Return (X, Y) of the center of cell containing provided text 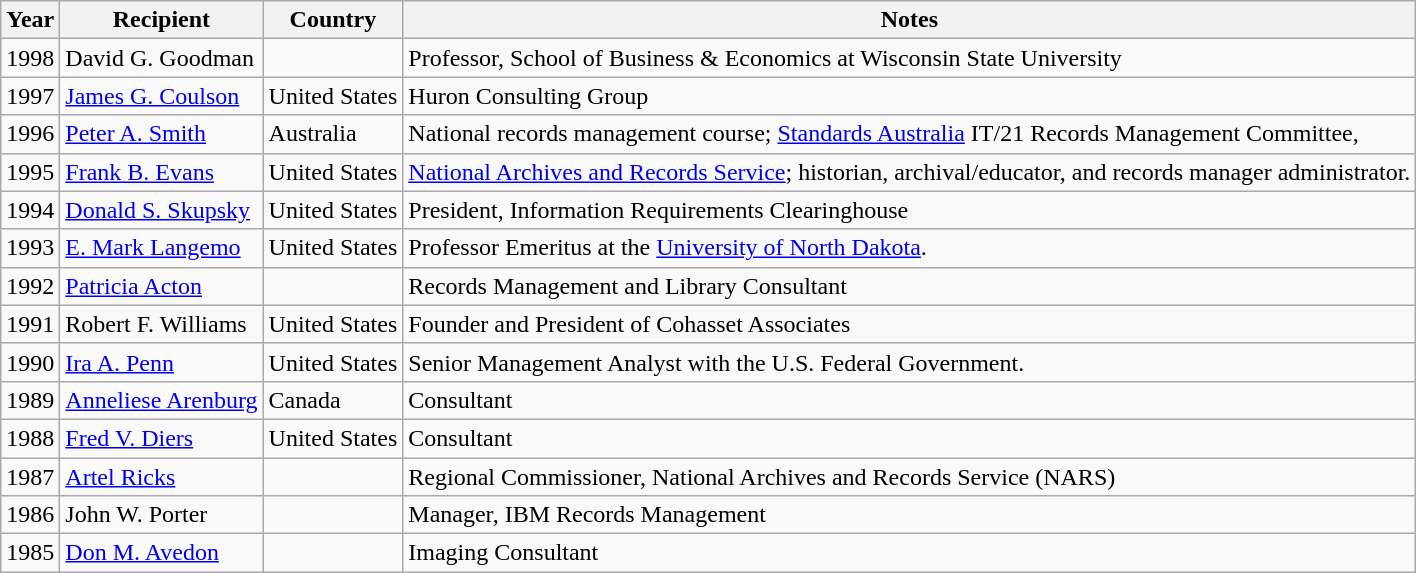
1991 (30, 324)
Donald S. Skupsky (162, 210)
1985 (30, 553)
James G. Coulson (162, 96)
Senior Management Analyst with the U.S. Federal Government. (910, 362)
Regional Commissioner, National Archives and Records Service (NARS) (910, 477)
1990 (30, 362)
1996 (30, 134)
National Archives and Records Service; historian, archival/educator, and records manager administrator. (910, 172)
Artel Ricks (162, 477)
John W. Porter (162, 515)
1997 (30, 96)
Notes (910, 20)
President, Information Requirements Clearinghouse (910, 210)
Canada (333, 400)
Frank B. Evans (162, 172)
1988 (30, 438)
Manager, IBM Records Management (910, 515)
Patricia Acton (162, 286)
David G. Goodman (162, 58)
Peter A. Smith (162, 134)
National records management course; Standards Australia IT/21 Records Management Committee, (910, 134)
Founder and President of Cohasset Associates (910, 324)
Year (30, 20)
Imaging Consultant (910, 553)
Professor, School of Business & Economics at Wisconsin State University (910, 58)
1987 (30, 477)
E. Mark Langemo (162, 248)
Robert F. Williams (162, 324)
Anneliese Arenburg (162, 400)
Recipient (162, 20)
1986 (30, 515)
Records Management and Library Consultant (910, 286)
Australia (333, 134)
Country (333, 20)
Huron Consulting Group (910, 96)
1993 (30, 248)
1994 (30, 210)
1998 (30, 58)
1989 (30, 400)
Fred V. Diers (162, 438)
Professor Emeritus at the University of North Dakota. (910, 248)
Don M. Avedon (162, 553)
Ira A. Penn (162, 362)
1992 (30, 286)
1995 (30, 172)
